Identify which cell holds the provided text, then report its [x, y] central coordinate. 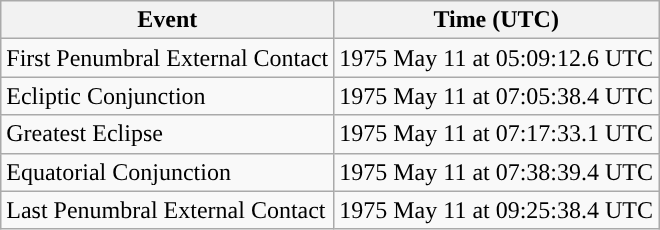
Equatorial Conjunction [168, 172]
1975 May 11 at 07:38:39.4 UTC [496, 172]
Greatest Eclipse [168, 134]
1975 May 11 at 05:09:12.6 UTC [496, 58]
1975 May 11 at 07:17:33.1 UTC [496, 134]
Time (UTC) [496, 20]
First Penumbral External Contact [168, 58]
1975 May 11 at 09:25:38.4 UTC [496, 210]
Ecliptic Conjunction [168, 96]
1975 May 11 at 07:05:38.4 UTC [496, 96]
Event [168, 20]
Last Penumbral External Contact [168, 210]
